Search for the cell housing the specified text and yield its (X, Y) center coordinate. 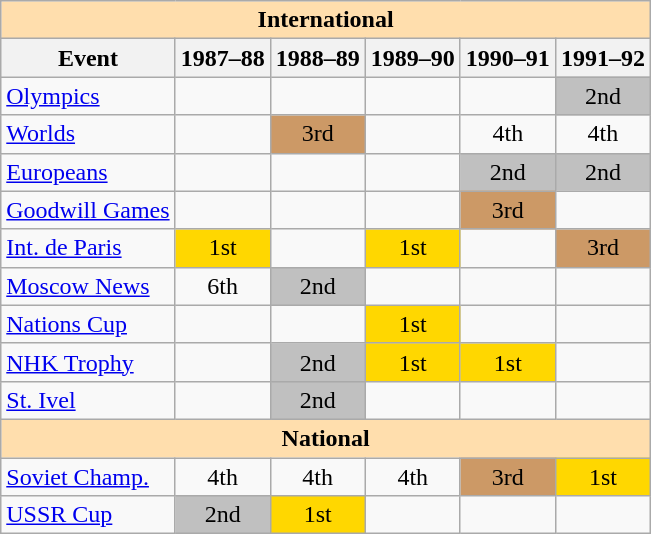
Olympics (88, 96)
Worlds (88, 134)
6th (222, 286)
Nations Cup (88, 324)
Event (88, 58)
1990–91 (508, 58)
Soviet Champ. (88, 477)
St. Ivel (88, 400)
International (326, 20)
National (326, 438)
USSR Cup (88, 515)
NHK Trophy (88, 362)
Moscow News (88, 286)
1987–88 (222, 58)
1989–90 (412, 58)
1991–92 (602, 58)
Goodwill Games (88, 210)
Europeans (88, 172)
Int. de Paris (88, 248)
1988–89 (318, 58)
